Provide the [x, y] coordinate of the cell's center where the given text is located.  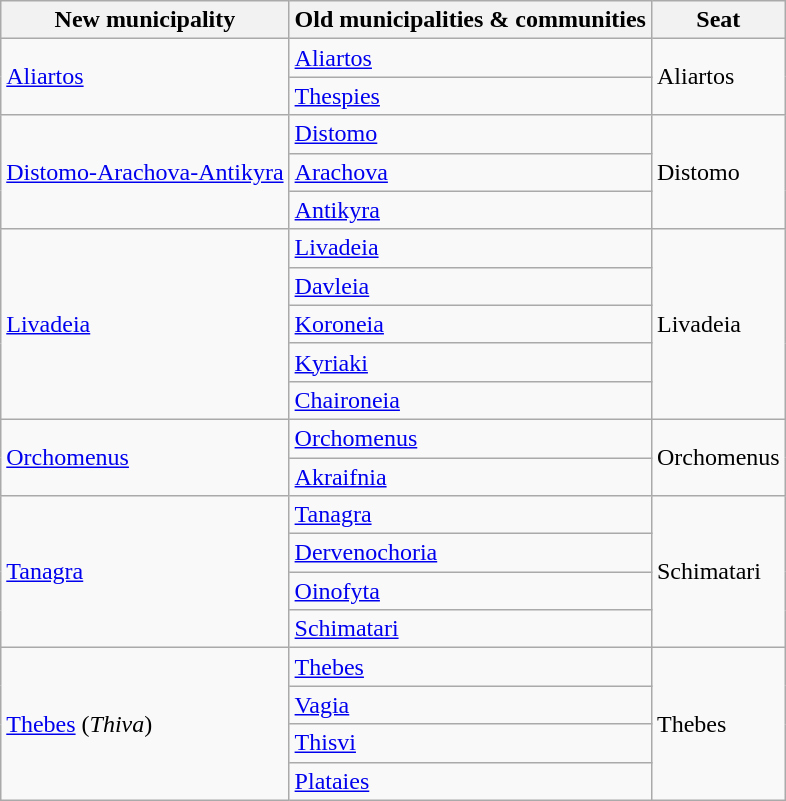
Chaironeia [470, 400]
Plataies [470, 781]
Distomo-Arachova-Antikyra [145, 172]
New municipality [145, 20]
Vagia [470, 705]
Arachova [470, 172]
Oinofyta [470, 591]
Seat [718, 20]
Koroneia [470, 324]
Dervenochoria [470, 553]
Davleia [470, 286]
Kyriaki [470, 362]
Old municipalities & communities [470, 20]
Thisvi [470, 743]
Antikyra [470, 210]
Akraifnia [470, 477]
Thespies [470, 96]
Thebes (Thiva) [145, 724]
